Return the [x, y] coordinate for the center point of the cell that contains the specified text.  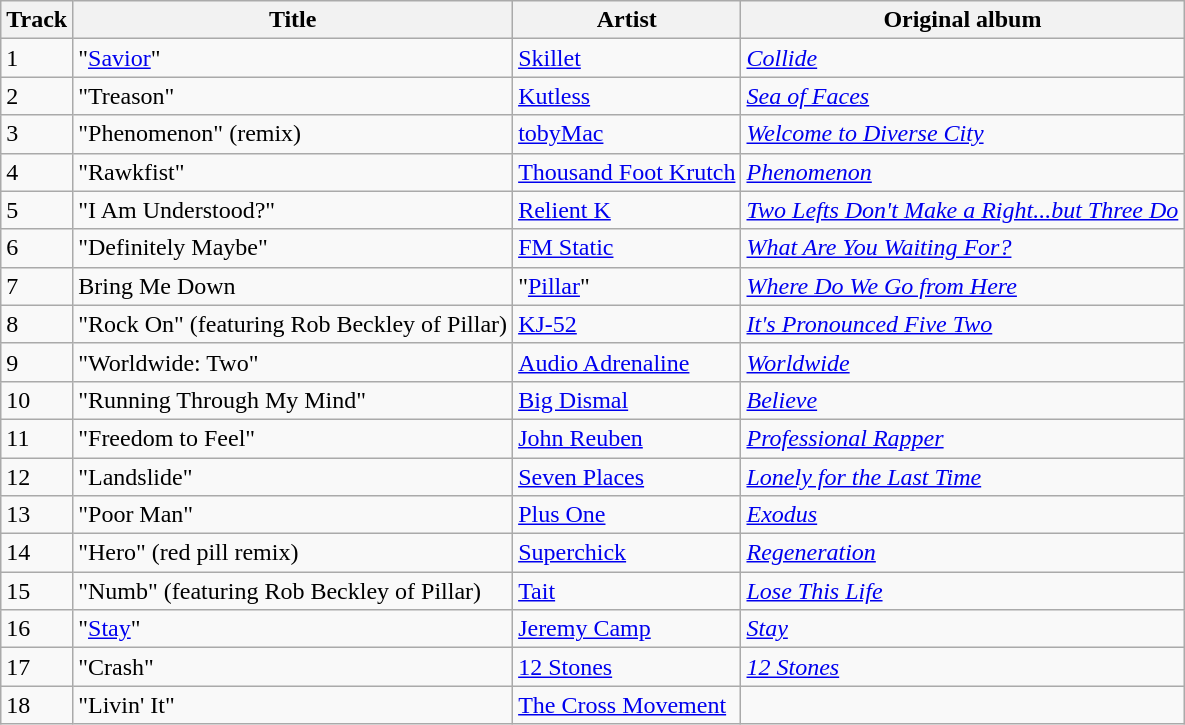
"Pillar" [627, 286]
5 [37, 210]
12 [37, 477]
3 [37, 134]
Kutless [627, 96]
7 [37, 286]
1 [37, 58]
16 [37, 629]
Original album [962, 20]
Jeremy Camp [627, 629]
Track [37, 20]
Where Do We Go from Here [962, 286]
tobyMac [627, 134]
Believe [962, 400]
8 [37, 324]
Artist [627, 20]
Exodus [962, 515]
"Treason" [293, 96]
Collide [962, 58]
"Savior" [293, 58]
9 [37, 362]
Bring Me Down [293, 286]
Stay [962, 629]
Two Lefts Don't Make a Right...but Three Do [962, 210]
Skillet [627, 58]
"Freedom to Feel" [293, 438]
Seven Places [627, 477]
Plus One [627, 515]
Sea of Faces [962, 96]
"Phenomenon" (remix) [293, 134]
Superchick [627, 553]
6 [37, 248]
KJ-52 [627, 324]
15 [37, 591]
Big Dismal [627, 400]
Title [293, 20]
FM Static [627, 248]
"I Am Understood?" [293, 210]
"Rock On" (featuring Rob Beckley of Pillar) [293, 324]
Phenomenon [962, 172]
"Landslide" [293, 477]
"Poor Man" [293, 515]
"Stay" [293, 629]
It's Pronounced Five Two [962, 324]
"Livin' It" [293, 705]
Welcome to Diverse City [962, 134]
11 [37, 438]
Worldwide [962, 362]
"Hero" (red pill remix) [293, 553]
Regeneration [962, 553]
"Worldwide: Two" [293, 362]
Audio Adrenaline [627, 362]
Relient K [627, 210]
"Rawkfist" [293, 172]
2 [37, 96]
10 [37, 400]
Tait [627, 591]
"Crash" [293, 667]
"Numb" (featuring Rob Beckley of Pillar) [293, 591]
"Running Through My Mind" [293, 400]
What Are You Waiting For? [962, 248]
Professional Rapper [962, 438]
Lose This Life [962, 591]
18 [37, 705]
The Cross Movement [627, 705]
17 [37, 667]
13 [37, 515]
14 [37, 553]
Thousand Foot Krutch [627, 172]
4 [37, 172]
Lonely for the Last Time [962, 477]
"Definitely Maybe" [293, 248]
John Reuben [627, 438]
